Scan for the cell matching the given text and deliver its (x, y) coordinate at center. 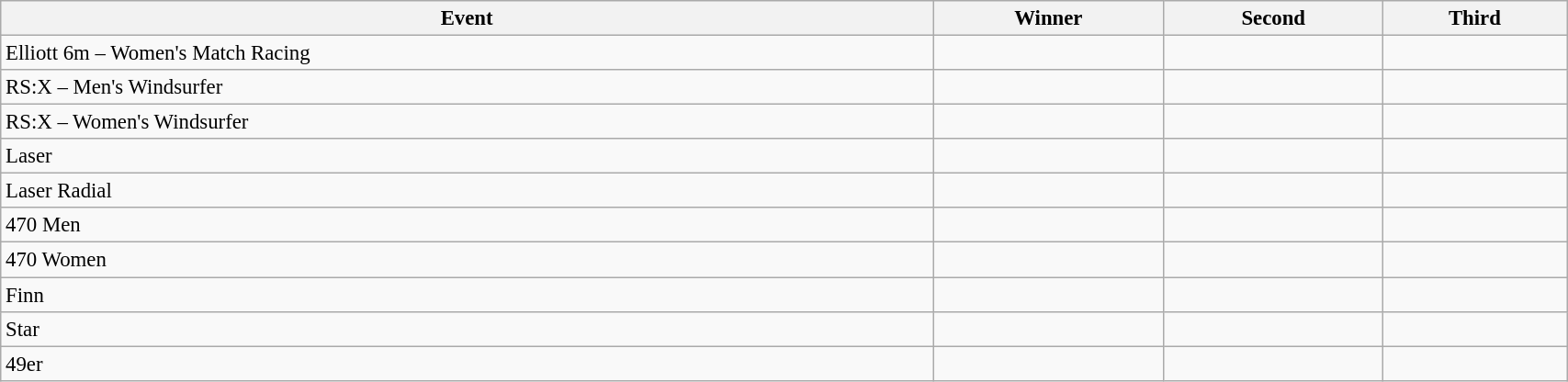
Second (1273, 18)
Laser (467, 156)
Event (467, 18)
Elliott 6m – Women's Match Racing (467, 53)
Third (1474, 18)
RS:X – Women's Windsurfer (467, 122)
49er (467, 364)
Finn (467, 295)
Winner (1049, 18)
470 Women (467, 260)
470 Men (467, 225)
Star (467, 329)
RS:X – Men's Windsurfer (467, 87)
Laser Radial (467, 191)
